Determine the (X, Y) coordinate at the center of the cell enclosing the given text.  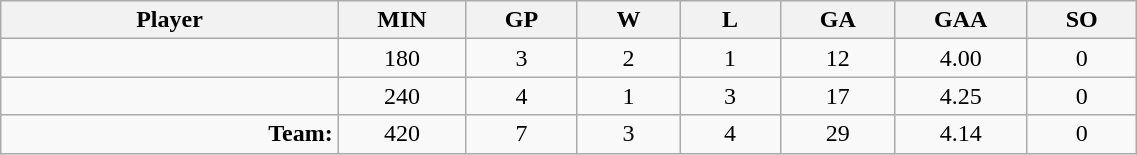
4.00 (961, 58)
180 (402, 58)
MIN (402, 20)
L (730, 20)
7 (522, 134)
Team: (170, 134)
Player (170, 20)
29 (838, 134)
17 (838, 96)
12 (838, 58)
4.14 (961, 134)
GA (838, 20)
GP (522, 20)
240 (402, 96)
4.25 (961, 96)
SO (1081, 20)
420 (402, 134)
W (628, 20)
GAA (961, 20)
2 (628, 58)
